Capture the cell that displays the provided text and extract its (X, Y) central coordinate. 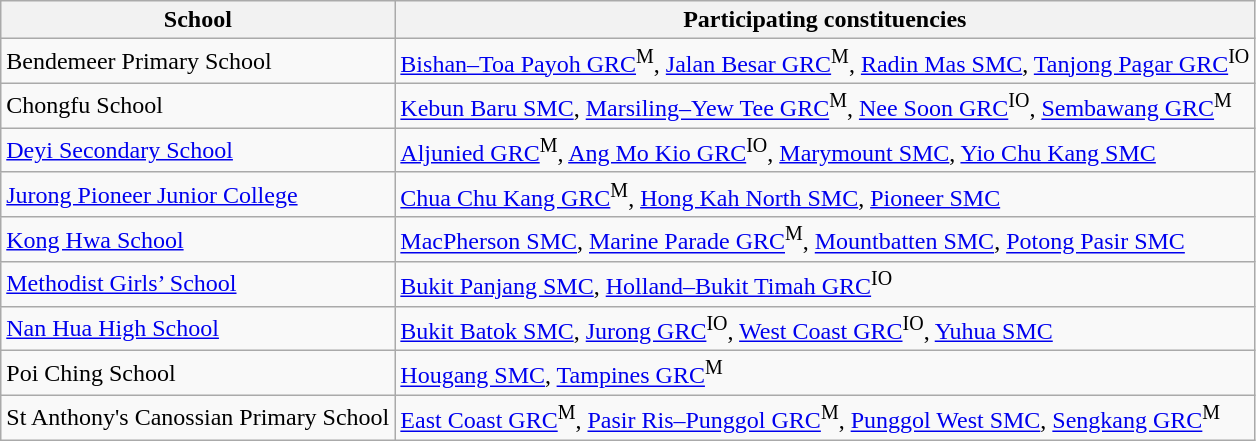
Hougang SMC, Tampines GRCM (825, 374)
School (198, 20)
St Anthony's Canossian Primary School (198, 418)
East Coast GRCM, Pasir Ris–Punggol GRCM, Punggol West SMC, Sengkang GRCM (825, 418)
Aljunied GRCM, Ang Mo Kio GRCIO, Marymount SMC, Yio Chu Kang SMC (825, 150)
Bendemeer Primary School (198, 62)
Chua Chu Kang GRCM, Hong Kah North SMC, Pioneer SMC (825, 194)
Poi Ching School (198, 374)
Participating constituencies (825, 20)
Bishan–Toa Payoh GRCM, Jalan Besar GRCM, Radin Mas SMC, Tanjong Pagar GRCIO (825, 62)
Kebun Baru SMC, Marsiling–Yew Tee GRCM, Nee Soon GRCIO, Sembawang GRCM (825, 106)
Methodist Girls’ School (198, 284)
Bukit Panjang SMC, Holland–Bukit Timah GRCIO (825, 284)
Jurong Pioneer Junior College (198, 194)
MacPherson SMC, Marine Parade GRCM, Mountbatten SMC, Potong Pasir SMC (825, 240)
Chongfu School (198, 106)
Nan Hua High School (198, 328)
Kong Hwa School (198, 240)
Deyi Secondary School (198, 150)
Bukit Batok SMC, Jurong GRCIO, West Coast GRCIO, Yuhua SMC (825, 328)
